Pinpoint the cell where the given text exists, returning its (x, y) midpoint coordinate. 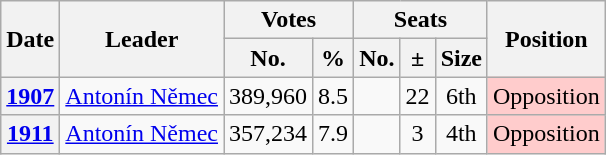
6th (461, 96)
Position (546, 39)
Leader (142, 39)
Date (30, 39)
389,960 (268, 96)
4th (461, 134)
22 (418, 96)
7.9 (334, 134)
Votes (289, 20)
% (334, 58)
3 (418, 134)
1907 (30, 96)
± (418, 58)
8.5 (334, 96)
1911 (30, 134)
Size (461, 58)
357,234 (268, 134)
Seats (421, 20)
